Pinpoint the cell where the given text exists, returning its (x, y) midpoint coordinate. 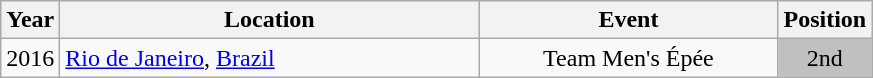
Location (270, 20)
Rio de Janeiro, Brazil (270, 58)
Position (825, 20)
Year (30, 20)
Team Men's Épée (628, 58)
Event (628, 20)
2016 (30, 58)
2nd (825, 58)
